Find where the given text appears and provide that cell's center as [x, y] coordinate. 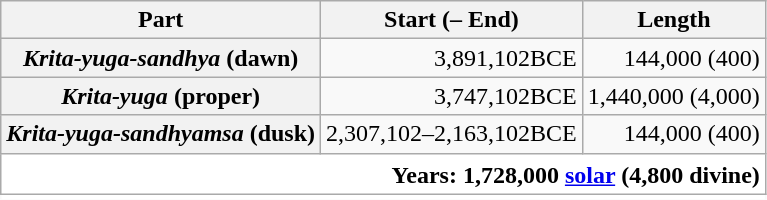
Start (– End) [452, 20]
Krita-yuga-sandhya (dawn) [161, 58]
3,747,102BCE [452, 96]
Length [674, 20]
2,307,102–2,163,102BCE [452, 134]
Part [161, 20]
3,891,102BCE [452, 58]
Years: 1,728,000 solar (4,800 divine) [384, 174]
Krita-yuga (proper) [161, 96]
Krita-yuga-sandhyamsa (dusk) [161, 134]
1,440,000 (4,000) [674, 96]
